Extract the (x, y) coordinate from the center of the cell holding the provided text.  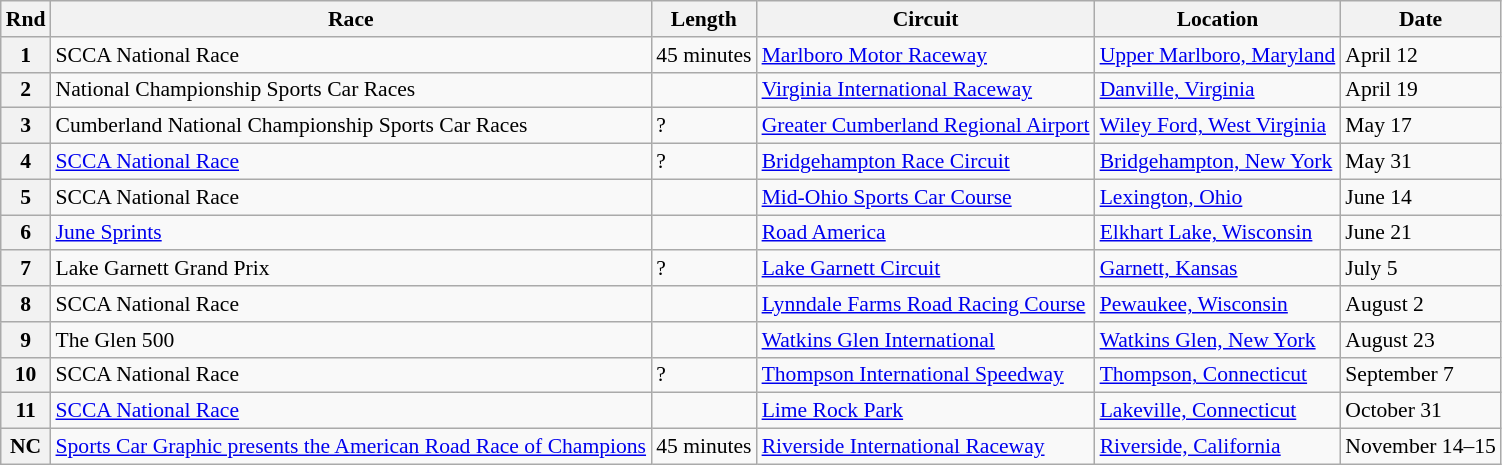
4 (26, 162)
Lime Rock Park (926, 411)
May 17 (1420, 126)
Elkhart Lake, Wisconsin (1218, 233)
July 5 (1420, 269)
Virginia International Raceway (926, 90)
Bridgehampton Race Circuit (926, 162)
Danville, Virginia (1218, 90)
May 31 (1420, 162)
Lynndale Farms Road Racing Course (926, 304)
Location (1218, 19)
August 2 (1420, 304)
November 14–15 (1420, 447)
1 (26, 55)
2 (26, 90)
9 (26, 340)
Length (704, 19)
Lake Garnett Grand Prix (350, 269)
Marlboro Motor Raceway (926, 55)
Riverside, California (1218, 447)
August 23 (1420, 340)
Lake Garnett Circuit (926, 269)
NC (26, 447)
June 21 (1420, 233)
Cumberland National Championship Sports Car Races (350, 126)
Lexington, Ohio (1218, 197)
Road America (926, 233)
3 (26, 126)
Circuit (926, 19)
National Championship Sports Car Races (350, 90)
The Glen 500 (350, 340)
5 (26, 197)
Thompson International Speedway (926, 375)
Upper Marlboro, Maryland (1218, 55)
Riverside International Raceway (926, 447)
June 14 (1420, 197)
Bridgehampton, New York (1218, 162)
Lakeville, Connecticut (1218, 411)
Mid-Ohio Sports Car Course (926, 197)
7 (26, 269)
Garnett, Kansas (1218, 269)
8 (26, 304)
April 12 (1420, 55)
6 (26, 233)
Watkins Glen, New York (1218, 340)
Pewaukee, Wisconsin (1218, 304)
September 7 (1420, 375)
April 19 (1420, 90)
11 (26, 411)
October 31 (1420, 411)
Greater Cumberland Regional Airport (926, 126)
Race (350, 19)
Date (1420, 19)
Sports Car Graphic presents the American Road Race of Champions (350, 447)
Rnd (26, 19)
Wiley Ford, West Virginia (1218, 126)
Thompson, Connecticut (1218, 375)
10 (26, 375)
Watkins Glen International (926, 340)
June Sprints (350, 233)
